From the cell containing the given text, extract its center point as [X, Y] coordinate. 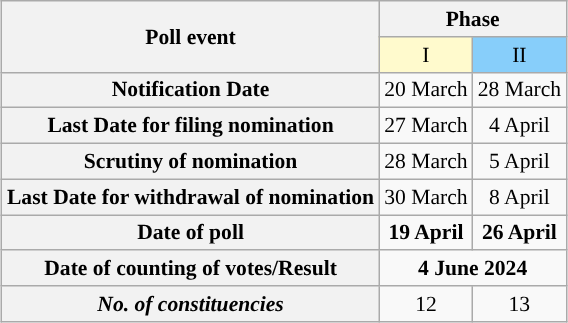
19 April [426, 232]
26 April [520, 232]
Last Date for filing nomination [190, 126]
No. of constituencies [190, 304]
Notification Date [190, 90]
8 April [520, 197]
Phase [472, 19]
I [426, 54]
5 April [520, 161]
Date of counting of votes/Result [190, 268]
13 [520, 304]
Scrutiny of nomination [190, 161]
II [520, 54]
27 March [426, 126]
Date of poll [190, 232]
12 [426, 304]
Last Date for withdrawal of nomination [190, 197]
4 June 2024 [472, 268]
20 March [426, 90]
30 March [426, 197]
Poll event [190, 36]
4 April [520, 126]
